Locate the cell with the specified text and output its [X, Y] center coordinate. 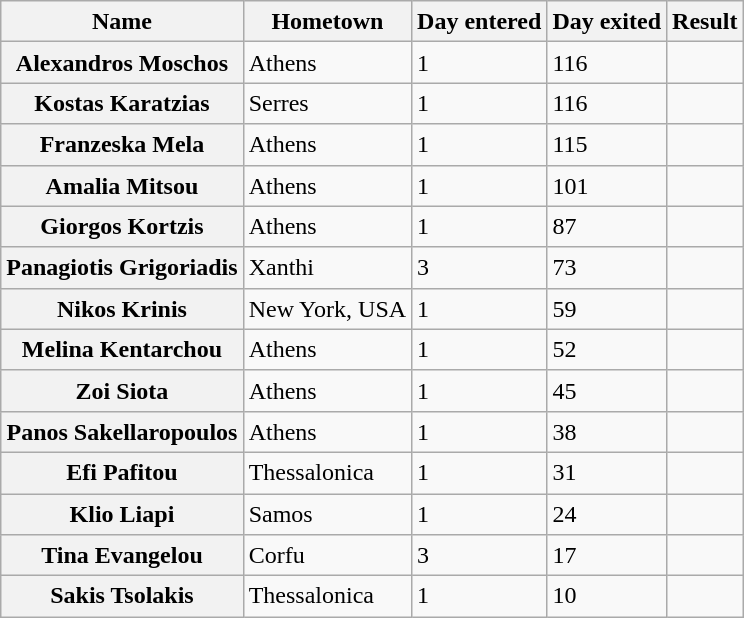
Nikos Krinis [122, 308]
Corfu [327, 556]
Samos [327, 514]
Klio Liapi [122, 514]
Panos Sakellaropoulos [122, 432]
Giorgos Kortzis [122, 226]
24 [607, 514]
73 [607, 268]
Panagiotis Grigoriadis [122, 268]
115 [607, 144]
45 [607, 390]
Melina Kentarchou [122, 350]
Xanthi [327, 268]
Amalia Mitsou [122, 186]
Alexandros Moschos [122, 62]
38 [607, 432]
87 [607, 226]
Franzeska Mela [122, 144]
52 [607, 350]
31 [607, 472]
Name [122, 22]
101 [607, 186]
New York, USA [327, 308]
17 [607, 556]
59 [607, 308]
Day exited [607, 22]
10 [607, 596]
Result [705, 22]
Efi Pafitou [122, 472]
Sakis Tsolakis [122, 596]
Kostas Karatzias [122, 104]
Zoi Siota [122, 390]
Hometown [327, 22]
Serres [327, 104]
Tina Evangelou [122, 556]
Day entered [480, 22]
